Search for the cell housing the specified text and yield its [x, y] center coordinate. 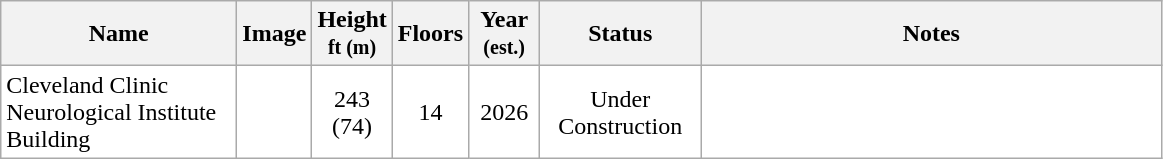
14 [430, 112]
Under Construction [620, 112]
Image [274, 34]
Status [620, 34]
Floors [430, 34]
Name [119, 34]
Heightft (m) [352, 34]
Notes [932, 34]
2026 [504, 112]
243 (74) [352, 112]
Cleveland Clinic Neurological Institute Building [119, 112]
Year(est.) [504, 34]
